For the text-containing cell, return its midpoint in (x, y) coordinate format. 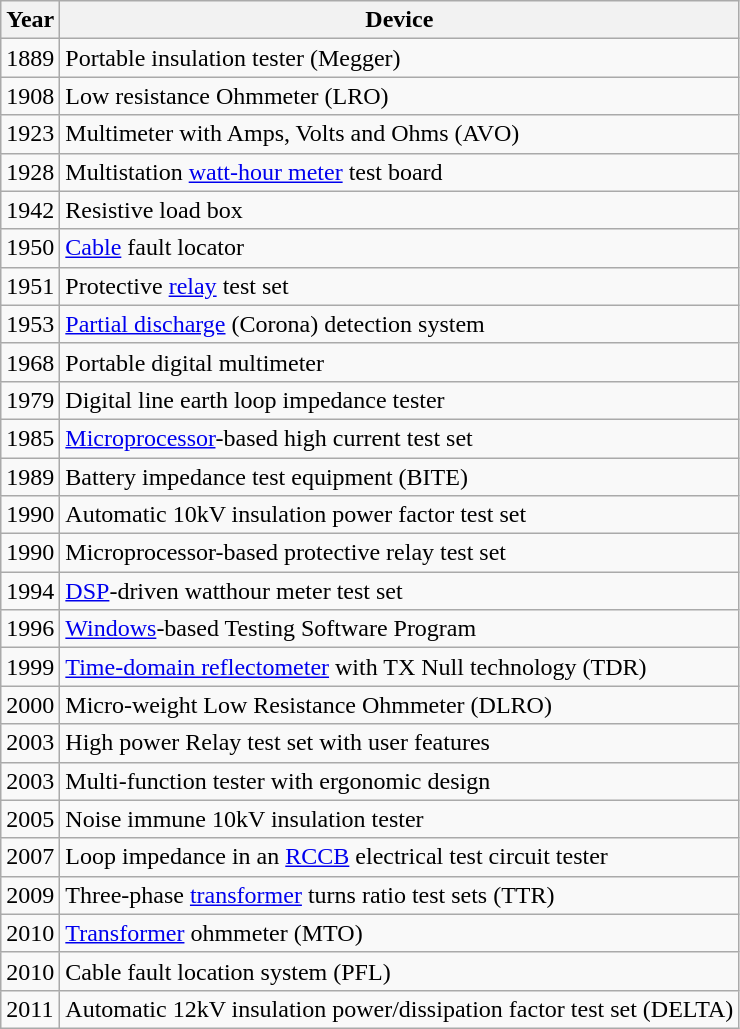
Cable fault locator (400, 248)
Cable fault location system (PFL) (400, 971)
Time-domain reflectometer with TX Null technology (TDR) (400, 667)
2007 (30, 857)
Automatic 10kV insulation power factor test set (400, 515)
1979 (30, 400)
Portable insulation tester (Megger) (400, 58)
1928 (30, 172)
Multi-function tester with ergonomic design (400, 781)
Transformer ohmmeter (MTO) (400, 933)
Micro-weight Low Resistance Ohmmeter (DLRO) (400, 705)
Protective relay test set (400, 286)
1953 (30, 324)
Noise immune 10kV insulation tester (400, 819)
1950 (30, 248)
1994 (30, 591)
1999 (30, 667)
1923 (30, 134)
Microprocessor-based high current test set (400, 438)
DSP-driven watthour meter test set (400, 591)
Portable digital multimeter (400, 362)
1996 (30, 629)
Loop impedance in an RCCB electrical test circuit tester (400, 857)
Three-phase transformer turns ratio test sets (TTR) (400, 895)
Multistation watt-hour meter test board (400, 172)
2005 (30, 819)
1985 (30, 438)
Low resistance Ohmmeter (LRO) (400, 96)
Resistive load box (400, 210)
2011 (30, 1009)
Multimeter with Amps, Volts and Ohms (AVO) (400, 134)
1942 (30, 210)
1989 (30, 477)
1908 (30, 96)
Battery impedance test equipment (BITE) (400, 477)
1889 (30, 58)
2009 (30, 895)
Windows-based Testing Software Program (400, 629)
Device (400, 20)
1968 (30, 362)
Automatic 12kV insulation power/dissipation factor test set (DELTA) (400, 1009)
2000 (30, 705)
Microprocessor-based protective relay test set (400, 553)
High power Relay test set with user features (400, 743)
Year (30, 20)
1951 (30, 286)
Partial discharge (Corona) detection system (400, 324)
Digital line earth loop impedance tester (400, 400)
